Find where the given text appears and provide that cell's center as [x, y] coordinate. 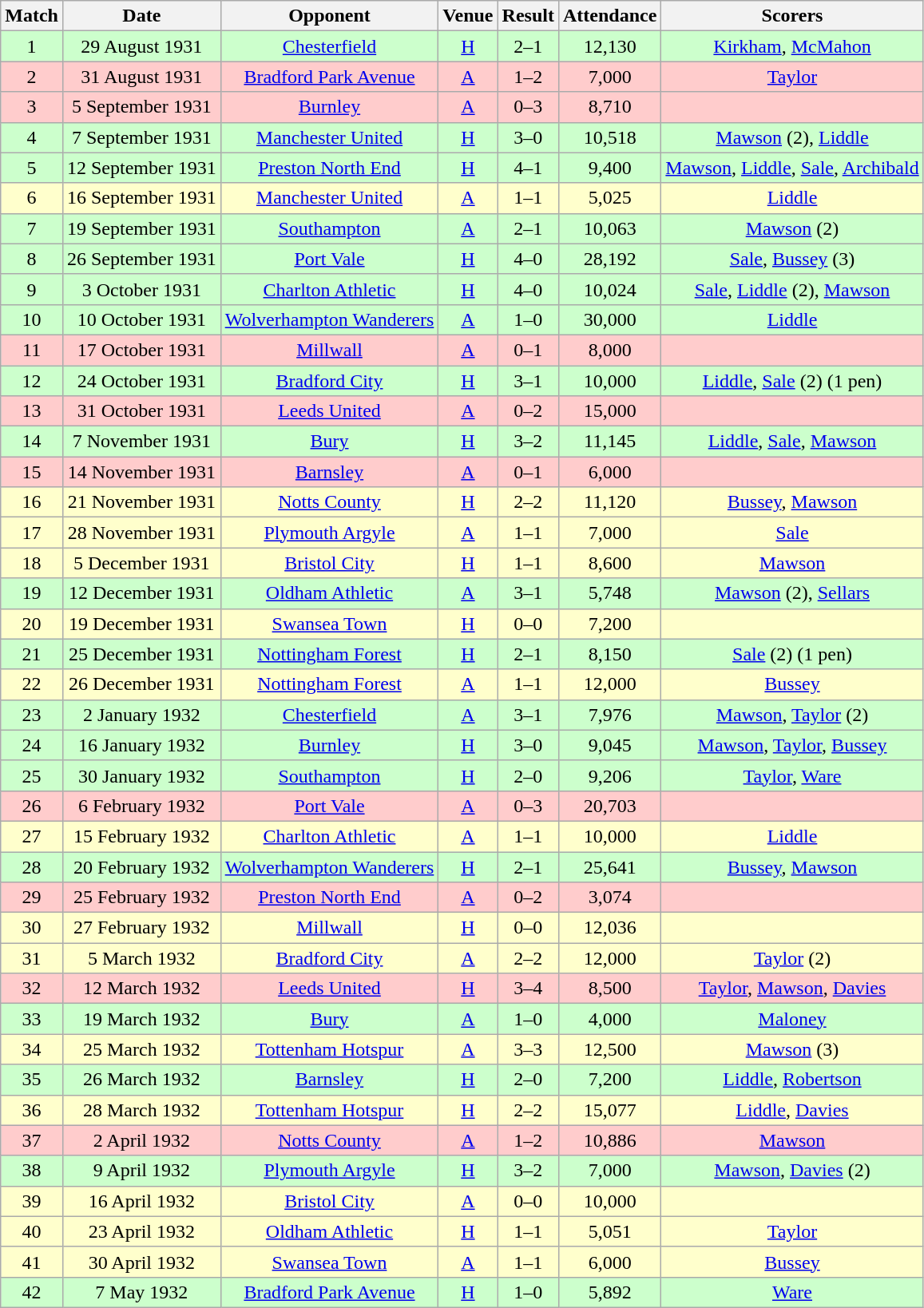
10 October 1931 [141, 319]
41 [32, 1262]
31 October 1931 [141, 411]
8,500 [609, 989]
5 September 1931 [141, 107]
23 [32, 715]
Taylor, Mawson, Davies [792, 989]
Mawson (2), Liddle [792, 137]
3,074 [609, 898]
33 [32, 1019]
5 [32, 168]
19 [32, 593]
30,000 [609, 319]
7 May 1932 [141, 1292]
31 [32, 958]
21 November 1931 [141, 502]
19 December 1931 [141, 624]
Maloney [792, 1019]
25 March 1932 [141, 1049]
Liddle, Sale (2) (1 pen) [792, 381]
39 [32, 1201]
26 December 1931 [141, 684]
15,077 [609, 1110]
6 [32, 198]
3–4 [528, 989]
26 [32, 806]
6 February 1932 [141, 806]
12 March 1932 [141, 989]
26 March 1932 [141, 1080]
30 [32, 928]
8,150 [609, 654]
Mawson (2) [792, 228]
24 October 1931 [141, 381]
Date [141, 16]
5,051 [609, 1231]
28 November 1931 [141, 533]
15,000 [609, 411]
Liddle, Davies [792, 1110]
2 April 1932 [141, 1140]
5,892 [609, 1292]
18 [32, 563]
3 October 1931 [141, 289]
12,036 [609, 928]
10,886 [609, 1140]
5 March 1932 [141, 958]
8,710 [609, 107]
31 August 1931 [141, 77]
25 December 1931 [141, 654]
12 December 1931 [141, 593]
27 [32, 836]
Taylor (2) [792, 958]
1 [32, 46]
16 [32, 502]
17 October 1931 [141, 350]
15 [32, 472]
4–1 [528, 168]
27 February 1932 [141, 928]
Kirkham, McMahon [792, 46]
9 April 1932 [141, 1171]
Mawson, Taylor, Bussey [792, 745]
Sale (2) (1 pen) [792, 654]
9,400 [609, 168]
16 September 1931 [141, 198]
2 January 1932 [141, 715]
23 April 1932 [141, 1231]
4 [32, 137]
3–3 [528, 1049]
36 [32, 1110]
Sale, Bussey (3) [792, 259]
19 March 1932 [141, 1019]
32 [32, 989]
34 [32, 1049]
40 [32, 1231]
15 February 1932 [141, 836]
Venue [468, 16]
10,518 [609, 137]
22 [32, 684]
28 [32, 866]
Mawson, Taylor (2) [792, 715]
Match [32, 16]
Liddle, Robertson [792, 1080]
19 September 1931 [141, 228]
12 [32, 381]
9,045 [609, 745]
17 [32, 533]
Liddle, Sale, Mawson [792, 442]
28 March 1932 [141, 1110]
9 [32, 289]
35 [32, 1080]
29 August 1931 [141, 46]
12,500 [609, 1049]
11 [32, 350]
20 February 1932 [141, 866]
Taylor, Ware [792, 775]
38 [32, 1171]
24 [32, 745]
Sale [792, 533]
12 September 1931 [141, 168]
25 [32, 775]
20 [32, 624]
10,063 [609, 228]
Opponent [329, 16]
25,641 [609, 866]
7,976 [609, 715]
14 November 1931 [141, 472]
20,703 [609, 806]
8 [32, 259]
37 [32, 1140]
9,206 [609, 775]
3 [32, 107]
7 November 1931 [141, 442]
29 [32, 898]
8,600 [609, 563]
Mawson (3) [792, 1049]
26 September 1931 [141, 259]
12,130 [609, 46]
10,024 [609, 289]
7 [32, 228]
13 [32, 411]
14 [32, 442]
21 [32, 654]
11,145 [609, 442]
30 April 1932 [141, 1262]
Mawson (2), Sellars [792, 593]
16 January 1932 [141, 745]
10 [32, 319]
Attendance [609, 16]
5,748 [609, 593]
8,000 [609, 350]
Sale, Liddle (2), Mawson [792, 289]
16 April 1932 [141, 1201]
Result [528, 16]
25 February 1932 [141, 898]
Mawson, Davies (2) [792, 1171]
2 [32, 77]
11,120 [609, 502]
42 [32, 1292]
5,025 [609, 198]
28,192 [609, 259]
Mawson, Liddle, Sale, Archibald [792, 168]
30 January 1932 [141, 775]
7 September 1931 [141, 137]
4,000 [609, 1019]
5 December 1931 [141, 563]
Ware [792, 1292]
Scorers [792, 16]
